For the text-containing cell, return its midpoint in (x, y) coordinate format. 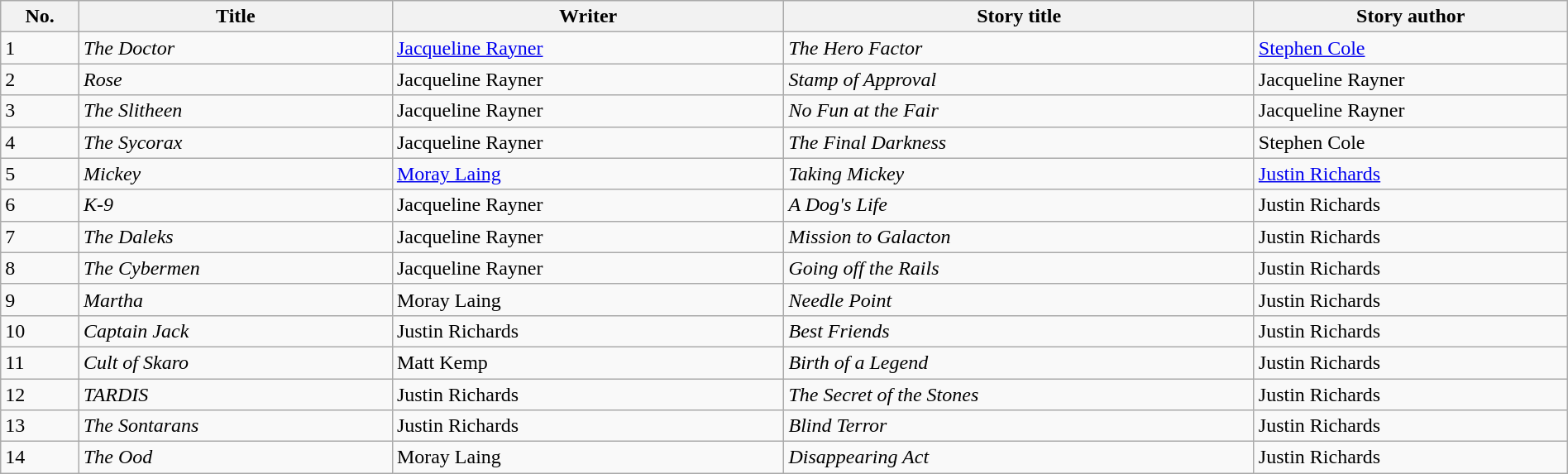
The Slitheen (235, 111)
2 (40, 79)
Mickey (235, 174)
A Dog's Life (1019, 205)
Martha (235, 299)
11 (40, 362)
Best Friends (1019, 331)
TARDIS (235, 395)
Blind Terror (1019, 426)
No Fun at the Fair (1019, 111)
Title (235, 17)
Writer (588, 17)
Captain Jack (235, 331)
The Secret of the Stones (1019, 395)
Mission to Galacton (1019, 237)
The Sycorax (235, 142)
5 (40, 174)
The Final Darkness (1019, 142)
Needle Point (1019, 299)
3 (40, 111)
Going off the Rails (1019, 268)
The Sontarans (235, 426)
No. (40, 17)
Story author (1411, 17)
The Cybermen (235, 268)
Birth of a Legend (1019, 362)
6 (40, 205)
Stamp of Approval (1019, 79)
Disappearing Act (1019, 457)
12 (40, 395)
The Ood (235, 457)
Taking Mickey (1019, 174)
Cult of Skaro (235, 362)
Rose (235, 79)
13 (40, 426)
7 (40, 237)
8 (40, 268)
1 (40, 48)
The Hero Factor (1019, 48)
14 (40, 457)
10 (40, 331)
The Doctor (235, 48)
Matt Kemp (588, 362)
K-9 (235, 205)
The Daleks (235, 237)
9 (40, 299)
4 (40, 142)
Story title (1019, 17)
